Output the [x, y] coordinate of the center of the cell containing the given text.  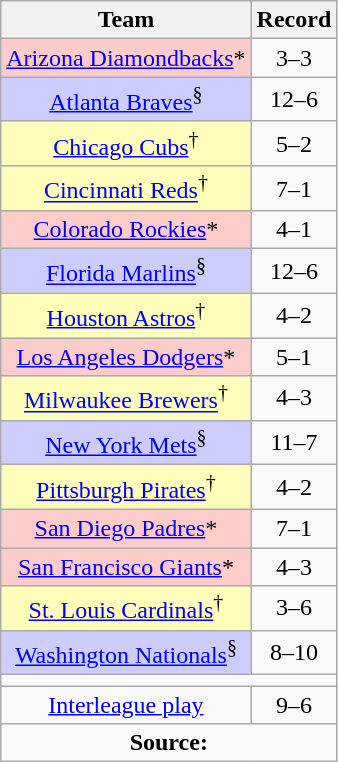
3–3 [294, 58]
Cincinnati Reds† [126, 188]
Atlanta Braves§ [126, 100]
5–1 [294, 357]
9–6 [294, 705]
4–1 [294, 230]
Chicago Cubs† [126, 144]
San Francisco Giants* [126, 567]
Pittsburgh Pirates† [126, 488]
Milwaukee Brewers† [126, 398]
Team [126, 20]
Record [294, 20]
Colorado Rockies* [126, 230]
Source: [169, 743]
11–7 [294, 442]
Interleague play [126, 705]
8–10 [294, 652]
Arizona Diamondbacks* [126, 58]
St. Louis Cardinals† [126, 608]
San Diego Padres* [126, 528]
5–2 [294, 144]
Houston Astros† [126, 316]
3–6 [294, 608]
Washington Nationals§ [126, 652]
New York Mets§ [126, 442]
Florida Marlins§ [126, 272]
Los Angeles Dodgers* [126, 357]
